From the cell containing the given text, extract its center point as (X, Y) coordinate. 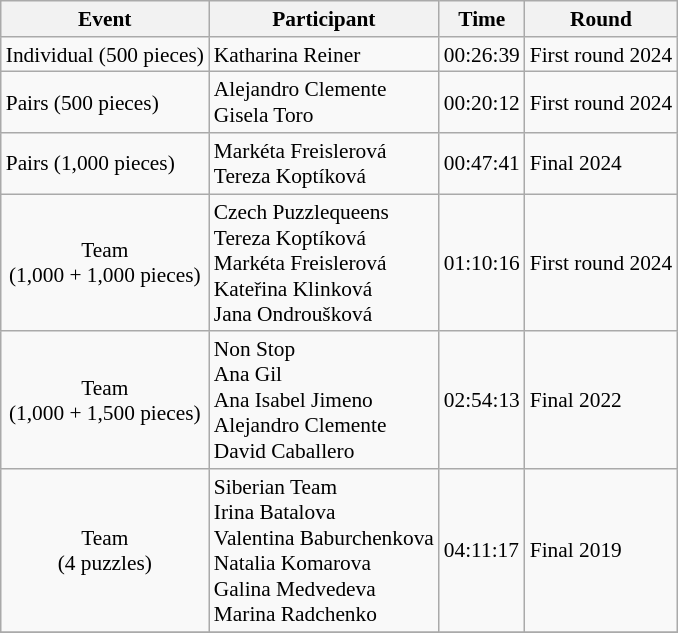
00:26:39 (482, 55)
Siberian TeamIrina BatalovaValentina BaburchenkovaNatalia KomarovaGalina MedvedevaMarina Radchenko (324, 550)
Alejandro ClementeGisela Toro (324, 102)
Czech PuzzlequeensTereza KoptíkováMarkéta FreislerováKateřina KlinkováJana Ondroušková (324, 263)
Non StopAna GilAna Isabel JimenoAlejandro ClementeDavid Caballero (324, 401)
Final 2022 (601, 401)
Participant (324, 19)
00:20:12 (482, 102)
Team(1,000 + 1,000 pieces) (105, 263)
Individual (500 pieces) (105, 55)
Final 2024 (601, 164)
Team(4 puzzles) (105, 550)
Markéta FreislerováTereza Koptíková (324, 164)
Round (601, 19)
Time (482, 19)
Final 2019 (601, 550)
Team(1,000 + 1,500 pieces) (105, 401)
02:54:13 (482, 401)
04:11:17 (482, 550)
Katharina Reiner (324, 55)
00:47:41 (482, 164)
Pairs (500 pieces) (105, 102)
01:10:16 (482, 263)
Event (105, 19)
Pairs (1,000 pieces) (105, 164)
